Detect which cell encompasses the target text, then output its (x, y) center coordinate. 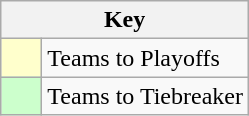
Teams to Tiebreaker (146, 96)
Teams to Playoffs (146, 58)
Key (125, 20)
